Pinpoint the cell where the given text exists, returning its (X, Y) midpoint coordinate. 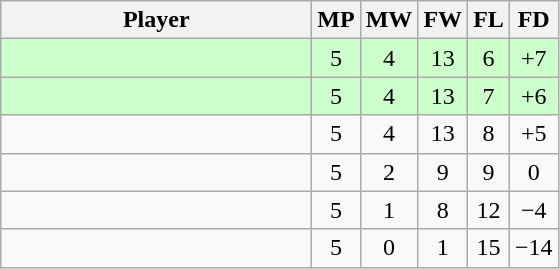
−4 (534, 210)
+7 (534, 58)
FL (489, 20)
12 (489, 210)
MP (336, 20)
−14 (534, 248)
6 (489, 58)
15 (489, 248)
FW (443, 20)
FD (534, 20)
Player (156, 20)
2 (389, 172)
+6 (534, 96)
MW (389, 20)
7 (489, 96)
+5 (534, 134)
